Determine the [X, Y] coordinate at the center of the cell enclosing the given text.  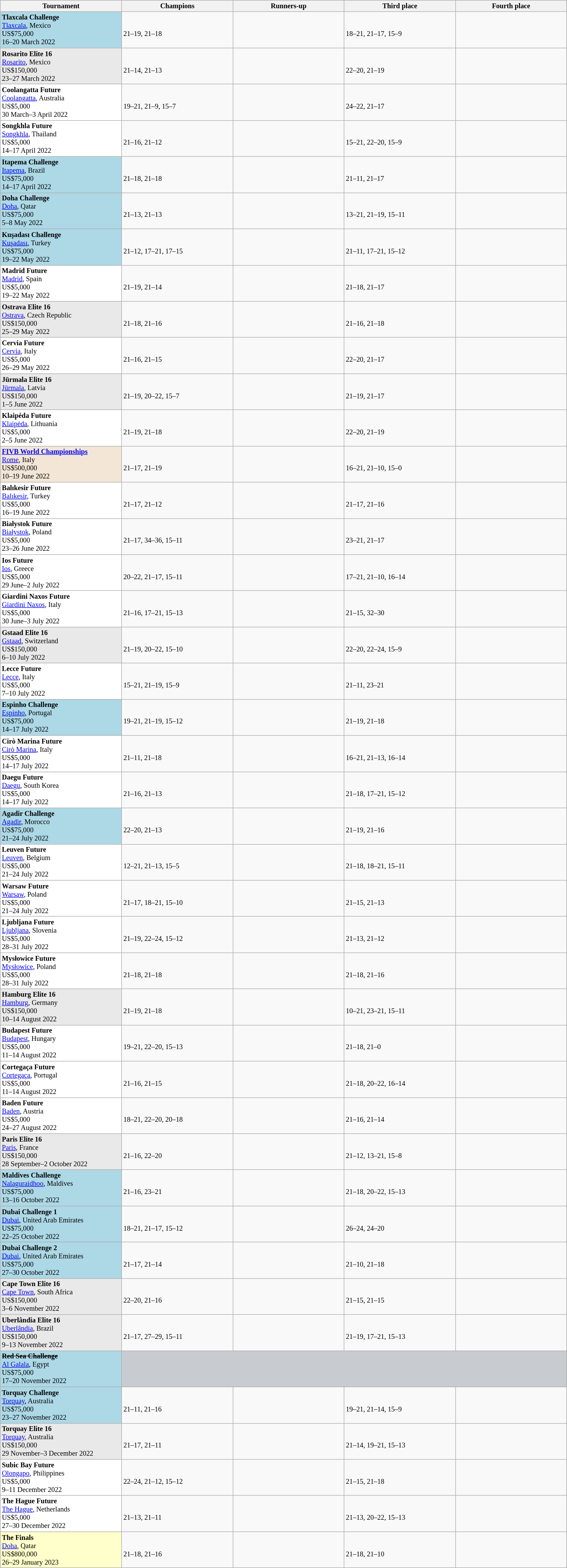
21–16, 21–13 [177, 790]
22–20, 21–13 [177, 826]
Doha ChallengeDoha, QatarUS$75,0005–8 May 2022 [61, 211]
Dubai Challenge 2Dubai, United Arab EmiratesUS$75,00027–30 October 2022 [61, 1260]
Jūrmala Elite 16Jūrmala, LatviaUS$150,0001–5 June 2022 [61, 392]
21–15, 21–15 [400, 1296]
Torquay Elite 16Torquay, AustraliaUS$150,00029 November–3 December 2022 [61, 1441]
19–21, 21–9, 15–7 [177, 102]
21–16, 21–12 [177, 138]
Kuşadası ChallengeKuşadası, TurkeyUS$75,00019–22 May 2022 [61, 247]
Lecce FutureLecce, ItalyUS$5,0007–10 July 2022 [61, 681]
Tournament [61, 6]
21–13, 21–11 [177, 1514]
16–21, 21–10, 15–0 [400, 464]
Fourth place [511, 6]
21–19, 21–16 [400, 826]
21–13, 21–12 [400, 934]
Dubai Challenge 1Dubai, United Arab EmiratesUS$75,00022–25 October 2022 [61, 1224]
The FinalsDoha, QatarUS$800,00026–29 January 2023 [61, 1550]
Third place [400, 6]
21–19, 21–17 [400, 392]
21–17, 21–19 [177, 464]
Cortegaça FutureCortegaça, PortugalUS$5,00011–14 August 2022 [61, 1079]
17–21, 21–10, 16–14 [400, 573]
21–12, 13–21, 15–8 [400, 1152]
Itapema ChallengeItapema, BrazilUS$75,00014–17 April 2022 [61, 175]
21–18, 21–0 [400, 1043]
Maldives ChallengeNalaguraidhoo, MaldivesUS$75,00013–16 October 2022 [61, 1188]
22–20, 22–24, 15–9 [400, 645]
Subic Bay FutureOlongapo, PhilippinesUS$5,0009–11 December 2022 [61, 1477]
Uberlândia Elite 16Uberlândia, BrazilUS$150,0009–13 November 2022 [61, 1333]
Baden FutureBaden, AustriaUS$5,00024–27 August 2022 [61, 1116]
21–17, 21–11 [177, 1441]
21–19, 20–22, 15–10 [177, 645]
19–21, 22–20, 15–13 [177, 1043]
Paris Elite 16Paris, FranceUS$150,00028 September–2 October 2022 [61, 1152]
Budapest FutureBudapest, HungaryUS$5,00011–14 August 2022 [61, 1043]
Białystok FutureBiałystok, PolandUS$5,00023–26 June 2022 [61, 536]
Giardini Naxos FutureGiardini Naxos, ItalyUS$5,00030 June–3 July 2022 [61, 609]
Gstaad Elite 16Gstaad, SwitzerlandUS$150,0006–10 July 2022 [61, 645]
15–21, 22–20, 15–9 [400, 138]
Espinho ChallengeEspinho, PortugalUS$75,00014–17 July 2022 [61, 717]
21–13, 20–22, 15–13 [400, 1514]
21–11, 21–18 [177, 754]
Balıkesir FutureBalıkesir, TurkeyUS$5,00016–19 June 2022 [61, 500]
21–19, 20–22, 15–7 [177, 392]
Red Sea ChallengeAl Galala, EgyptUS$75,00017–20 November 2022 [61, 1369]
10–21, 23–21, 15–11 [400, 1007]
21–10, 21–18 [400, 1260]
Mysłowice FutureMysłowice, PolandUS$5,00028–31 July 2022 [61, 971]
19–21, 21–14, 15–9 [400, 1405]
Warsaw FutureWarsaw, PolandUS$5,00021–24 July 2022 [61, 898]
21–18, 21–17 [400, 283]
18–21, 22–20, 20–18 [177, 1116]
Klaipėda FutureKlaipėda, LithuaniaUS$5,0002–5 June 2022 [61, 428]
Hamburg Elite 16Hamburg, GermanyUS$150,00010–14 August 2022 [61, 1007]
Ljubljana FutureLjubljana, SloveniaUS$5,00028–31 July 2022 [61, 934]
21–15, 32–30 [400, 609]
21–16, 21–14 [400, 1116]
21–18, 21–10 [400, 1550]
21–19, 17–21, 15–13 [400, 1333]
18–21, 21–17, 15–9 [400, 30]
21–11, 21–17 [400, 175]
Runners-up [288, 6]
Torquay ChallengeTorquay, AustraliaUS$75,00023–27 November 2022 [61, 1405]
FIVB World ChampionshipsRome, ItalyUS$500,00010–19 June 2022 [61, 464]
26–24, 24–20 [400, 1224]
The Hague FutureThe Hague, NetherlandsUS$5,00027–30 December 2022 [61, 1514]
Cirò Marina FutureCirò Marina, ItalyUS$5,00014–17 July 2022 [61, 754]
22–20, 21–17 [400, 356]
21–18, 18–21, 15–11 [400, 862]
13–21, 21–19, 15–11 [400, 211]
21–15, 21–18 [400, 1477]
18–21, 21–17, 15–12 [177, 1224]
Rosarito Elite 16Rosarito, MexicoUS$150,00023–27 March 2022 [61, 66]
21–16, 17–21, 15–13 [177, 609]
Leuven FutureLeuven, BelgiumUS$5,00021–24 July 2022 [61, 862]
22–20, 21–16 [177, 1296]
21–17, 21–14 [177, 1260]
22–24, 21–12, 15–12 [177, 1477]
21–11, 21–16 [177, 1405]
21–12, 17–21, 17–15 [177, 247]
24–22, 21–17 [400, 102]
21–15, 21–13 [400, 898]
21–17, 18–21, 15–10 [177, 898]
21–14, 21–13 [177, 66]
20–22, 21–17, 15–11 [177, 573]
21–17, 21–16 [400, 500]
21–16, 21–18 [400, 319]
Ios FutureIos, GreeceUS$5,00029 June–2 July 2022 [61, 573]
16–21, 21–13, 16–14 [400, 754]
Tlaxcala ChallengeTlaxcala, MexicoUS$75,00016–20 March 2022 [61, 30]
21–14, 19–21, 15–13 [400, 1441]
Cervia FutureCervia, ItalyUS$5,00026–29 May 2022 [61, 356]
Coolangatta FutureCoolangatta, AustraliaUS$5,00030 March–3 April 2022 [61, 102]
21–18, 20–22, 15–13 [400, 1188]
21–18, 20–22, 16–14 [400, 1079]
21–16, 22–20 [177, 1152]
21–11, 17–21, 15–12 [400, 247]
Agadir ChallengeAgadir, MoroccoUS$75,00021–24 July 2022 [61, 826]
Ostrava Elite 16Ostrava, Czech RepublicUS$150,00025–29 May 2022 [61, 319]
21–17, 21–12 [177, 500]
21–17, 27–29, 15–11 [177, 1333]
Champions [177, 6]
15–21, 21–19, 15–9 [177, 681]
Daegu FutureDaegu, South KoreaUS$5,00014–17 July 2022 [61, 790]
Madrid FutureMadrid, SpainUS$5,00019–22 May 2022 [61, 283]
21–11, 23–21 [400, 681]
23–21, 21–17 [400, 536]
21–19, 21–14 [177, 283]
Songkhla FutureSongkhla, ThailandUS$5,00014–17 April 2022 [61, 138]
21–19, 22–24, 15–12 [177, 934]
21–16, 23–21 [177, 1188]
19–21, 21–19, 15–12 [177, 717]
12–21, 21–13, 15–5 [177, 862]
21–17, 34–36, 15–11 [177, 536]
21–13, 21–13 [177, 211]
21–18, 17–21, 15–12 [400, 790]
Cape Town Elite 16Cape Town, South AfricaUS$150,0003–6 November 2022 [61, 1296]
